Return the (x, y) coordinate for the center point of the cell that contains the specified text.  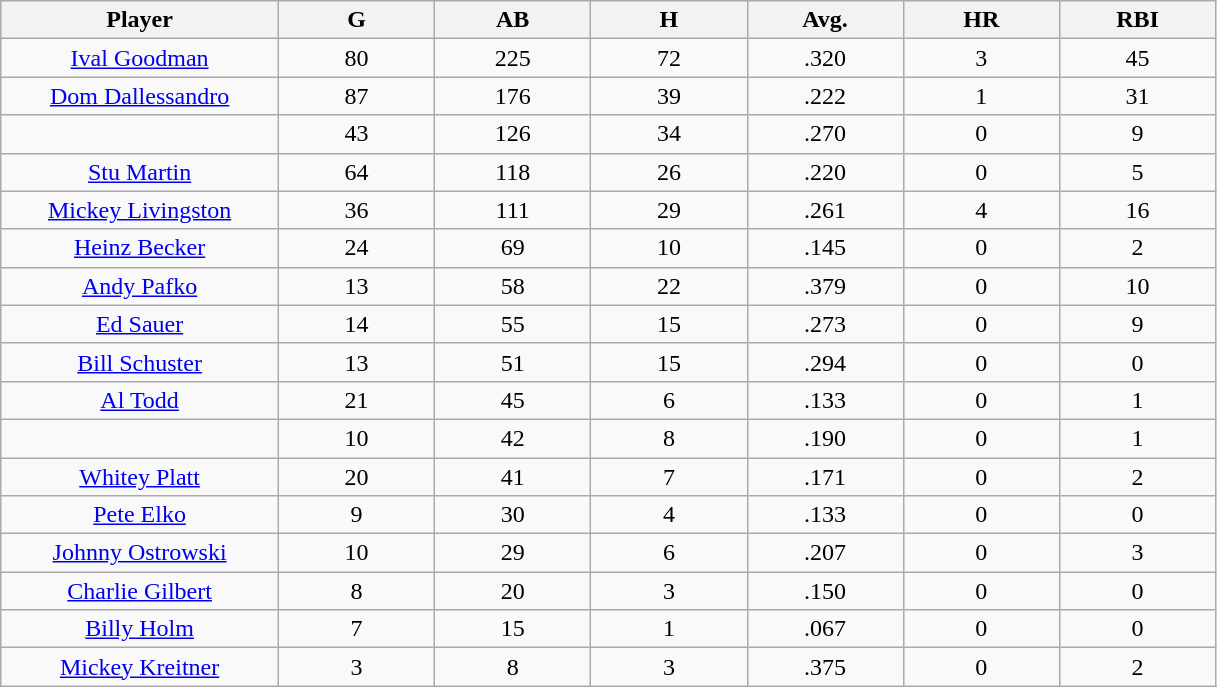
Charlie Gilbert (140, 591)
43 (356, 134)
72 (669, 58)
36 (356, 210)
Mickey Kreitner (140, 667)
5 (1137, 172)
Johnny Ostrowski (140, 553)
Whitey Platt (140, 477)
24 (356, 248)
.222 (825, 96)
HR (981, 20)
58 (513, 286)
64 (356, 172)
Ed Sauer (140, 324)
126 (513, 134)
80 (356, 58)
176 (513, 96)
225 (513, 58)
34 (669, 134)
Al Todd (140, 400)
G (356, 20)
Player (140, 20)
.273 (825, 324)
42 (513, 438)
.261 (825, 210)
.067 (825, 629)
Stu Martin (140, 172)
118 (513, 172)
16 (1137, 210)
H (669, 20)
21 (356, 400)
55 (513, 324)
.320 (825, 58)
Pete Elko (140, 515)
111 (513, 210)
22 (669, 286)
.171 (825, 477)
87 (356, 96)
51 (513, 362)
Mickey Livingston (140, 210)
14 (356, 324)
Heinz Becker (140, 248)
AB (513, 20)
.379 (825, 286)
26 (669, 172)
Avg. (825, 20)
Andy Pafko (140, 286)
.145 (825, 248)
Billy Holm (140, 629)
.220 (825, 172)
30 (513, 515)
31 (1137, 96)
.207 (825, 553)
.294 (825, 362)
.270 (825, 134)
Dom Dallessandro (140, 96)
39 (669, 96)
69 (513, 248)
Bill Schuster (140, 362)
Ival Goodman (140, 58)
RBI (1137, 20)
41 (513, 477)
.190 (825, 438)
.150 (825, 591)
.375 (825, 667)
